Determine the (X, Y) coordinate at the center of the cell enclosing the given text.  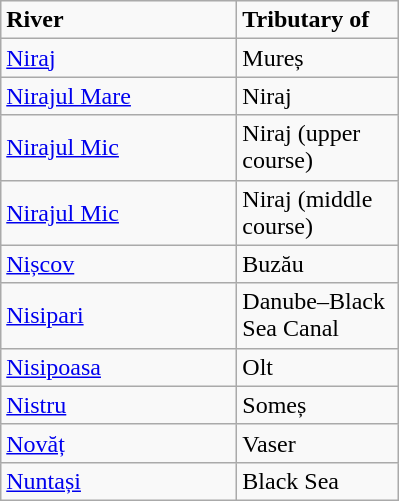
River (119, 20)
Tributary of (318, 20)
Nisipoasa (119, 367)
Nirajul Mare (119, 96)
Nișcov (119, 264)
Olt (318, 367)
Nisipari (119, 316)
Black Sea (318, 481)
Buzău (318, 264)
Nuntași (119, 481)
Niraj (upper course) (318, 148)
Niraj (middle course) (318, 212)
Novăț (119, 443)
Nistru (119, 405)
Danube–Black Sea Canal (318, 316)
Someș (318, 405)
Mureș (318, 58)
Vaser (318, 443)
